Find where the given text appears and provide that cell's center as (x, y) coordinate. 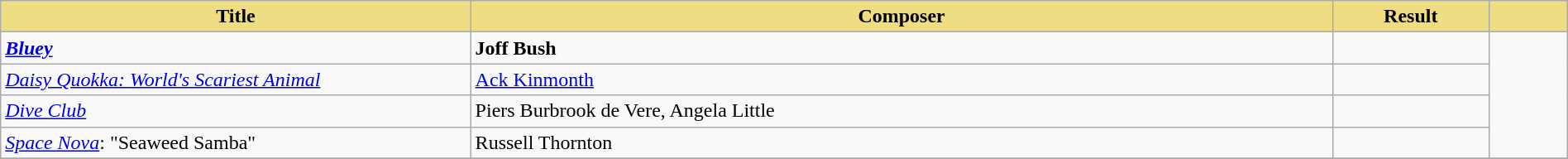
Russell Thornton (901, 142)
Ack Kinmonth (901, 79)
Result (1411, 17)
Composer (901, 17)
Daisy Quokka: World's Scariest Animal (236, 79)
Piers Burbrook de Vere, Angela Little (901, 111)
Dive Club (236, 111)
Joff Bush (901, 48)
Title (236, 17)
Space Nova: "Seaweed Samba" (236, 142)
Bluey (236, 48)
